From the cell containing the given text, extract its center point as (x, y) coordinate. 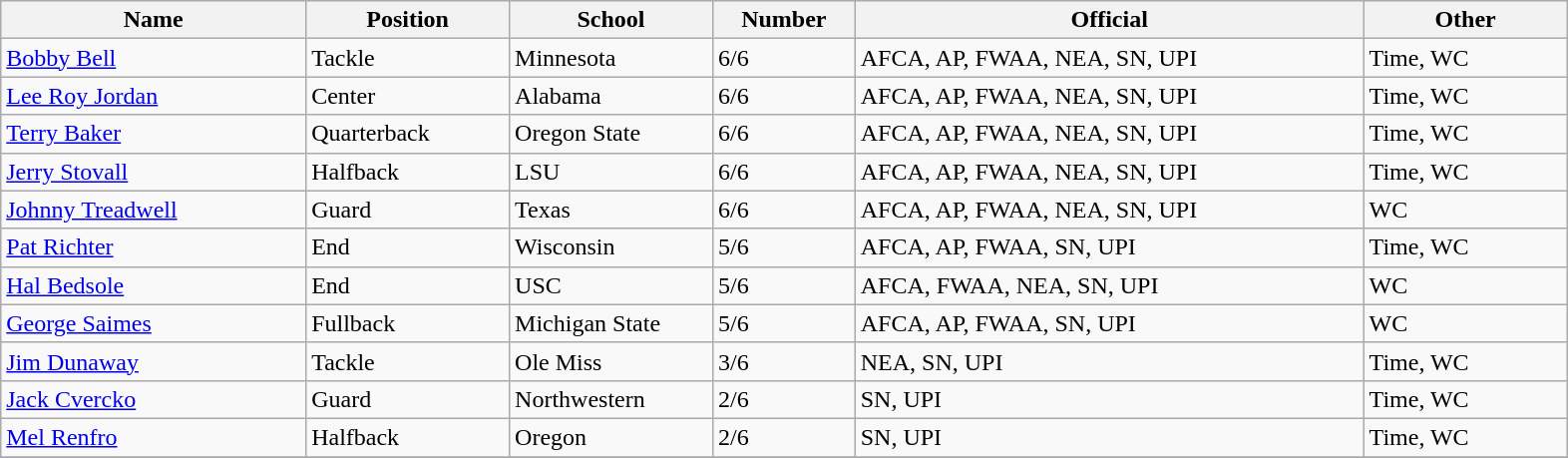
Oregon (611, 437)
Minnesota (611, 58)
Texas (611, 210)
Ole Miss (611, 361)
Johnny Treadwell (154, 210)
George Saimes (154, 323)
Terry Baker (154, 134)
School (611, 20)
Other (1465, 20)
Mel Renfro (154, 437)
Jim Dunaway (154, 361)
USC (611, 285)
Pat Richter (154, 247)
Position (408, 20)
Wisconsin (611, 247)
Alabama (611, 96)
Hal Bedsole (154, 285)
Center (408, 96)
Fullback (408, 323)
Michigan State (611, 323)
NEA, SN, UPI (1109, 361)
Quarterback (408, 134)
Official (1109, 20)
LSU (611, 172)
Oregon State (611, 134)
Northwestern (611, 399)
Jack Cvercko (154, 399)
Number (784, 20)
Name (154, 20)
Bobby Bell (154, 58)
AFCA, FWAA, NEA, SN, UPI (1109, 285)
3/6 (784, 361)
Jerry Stovall (154, 172)
Lee Roy Jordan (154, 96)
